Return (X, Y) of the center of cell containing provided text 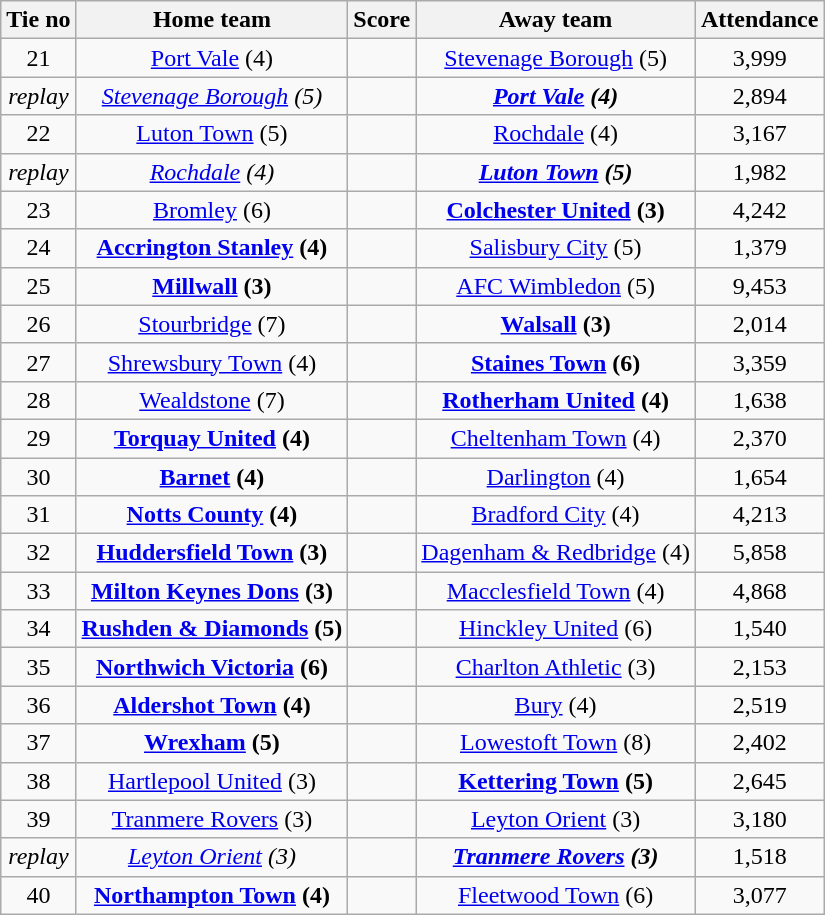
Accrington Stanley (4) (212, 248)
2,014 (759, 324)
Wealdstone (7) (212, 400)
1,518 (759, 857)
1,379 (759, 248)
26 (38, 324)
Attendance (759, 20)
AFC Wimbledon (5) (556, 286)
Barnet (4) (212, 477)
Fleetwood Town (6) (556, 895)
Rushden & Diamonds (5) (212, 629)
1,654 (759, 477)
2,645 (759, 781)
Notts County (4) (212, 515)
40 (38, 895)
32 (38, 553)
Home team (212, 20)
9,453 (759, 286)
Northampton Town (4) (212, 895)
Away team (556, 20)
37 (38, 743)
Wrexham (5) (212, 743)
Score (382, 20)
Bradford City (4) (556, 515)
22 (38, 134)
Darlington (4) (556, 477)
Colchester United (3) (556, 210)
33 (38, 591)
Dagenham & Redbridge (4) (556, 553)
25 (38, 286)
Macclesfield Town (4) (556, 591)
30 (38, 477)
3,167 (759, 134)
4,213 (759, 515)
1,982 (759, 172)
2,153 (759, 667)
31 (38, 515)
1,638 (759, 400)
21 (38, 58)
Kettering Town (5) (556, 781)
Bromley (6) (212, 210)
39 (38, 819)
5,858 (759, 553)
36 (38, 705)
29 (38, 438)
35 (38, 667)
Charlton Athletic (3) (556, 667)
Rotherham United (4) (556, 400)
Aldershot Town (4) (212, 705)
2,894 (759, 96)
3,077 (759, 895)
Shrewsbury Town (4) (212, 362)
28 (38, 400)
Hinckley United (6) (556, 629)
4,242 (759, 210)
Walsall (3) (556, 324)
3,180 (759, 819)
Salisbury City (5) (556, 248)
Stourbridge (7) (212, 324)
Torquay United (4) (212, 438)
2,370 (759, 438)
Staines Town (6) (556, 362)
Northwich Victoria (6) (212, 667)
2,402 (759, 743)
3,999 (759, 58)
Millwall (3) (212, 286)
4,868 (759, 591)
Huddersfield Town (3) (212, 553)
Hartlepool United (3) (212, 781)
24 (38, 248)
Bury (4) (556, 705)
2,519 (759, 705)
38 (38, 781)
Cheltenham Town (4) (556, 438)
27 (38, 362)
3,359 (759, 362)
23 (38, 210)
1,540 (759, 629)
Tie no (38, 20)
Milton Keynes Dons (3) (212, 591)
34 (38, 629)
Lowestoft Town (8) (556, 743)
